Return the [X, Y] coordinate for the center point of the cell that contains the specified text.  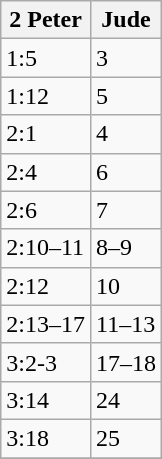
2:12 [46, 286]
17–18 [126, 362]
2:13–17 [46, 324]
2 Peter [46, 20]
1:12 [46, 96]
3:14 [46, 400]
24 [126, 400]
8–9 [126, 248]
4 [126, 134]
25 [126, 438]
3:2-3 [46, 362]
11–13 [126, 324]
3 [126, 58]
2:4 [46, 172]
10 [126, 286]
6 [126, 172]
3:18 [46, 438]
2:6 [46, 210]
7 [126, 210]
2:1 [46, 134]
Jude [126, 20]
1:5 [46, 58]
2:10–11 [46, 248]
5 [126, 96]
